Output the [X, Y] coordinate of the center of the cell containing the given text.  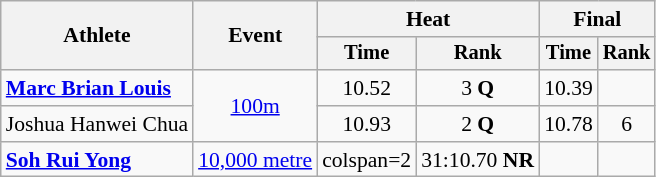
Athlete [97, 36]
Joshua Hanwei Chua [97, 124]
Final [597, 19]
2 Q [478, 124]
10.78 [568, 124]
Event [255, 36]
Heat [428, 19]
100m [255, 106]
Marc Brian Louis [97, 88]
10.39 [568, 88]
10.52 [366, 88]
10.93 [366, 124]
3 Q [478, 88]
6 [627, 124]
